Return (X, Y) of the center of cell containing provided text 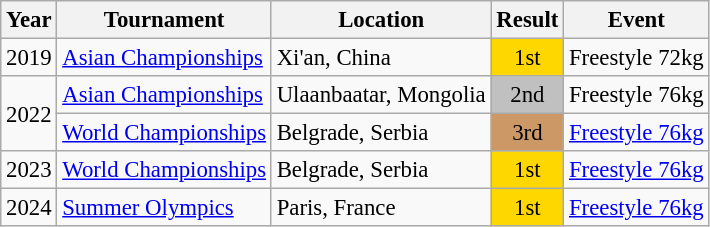
2024 (29, 208)
2019 (29, 58)
Location (381, 20)
Paris, France (381, 208)
Xi'an, China (381, 58)
Tournament (164, 20)
Ulaanbaatar, Mongolia (381, 95)
2nd (528, 95)
Event (636, 20)
2023 (29, 170)
Result (528, 20)
Freestyle 72kg (636, 58)
2022 (29, 114)
Summer Olympics (164, 208)
Year (29, 20)
3rd (528, 133)
